Search for the cell housing the specified text and yield its (x, y) center coordinate. 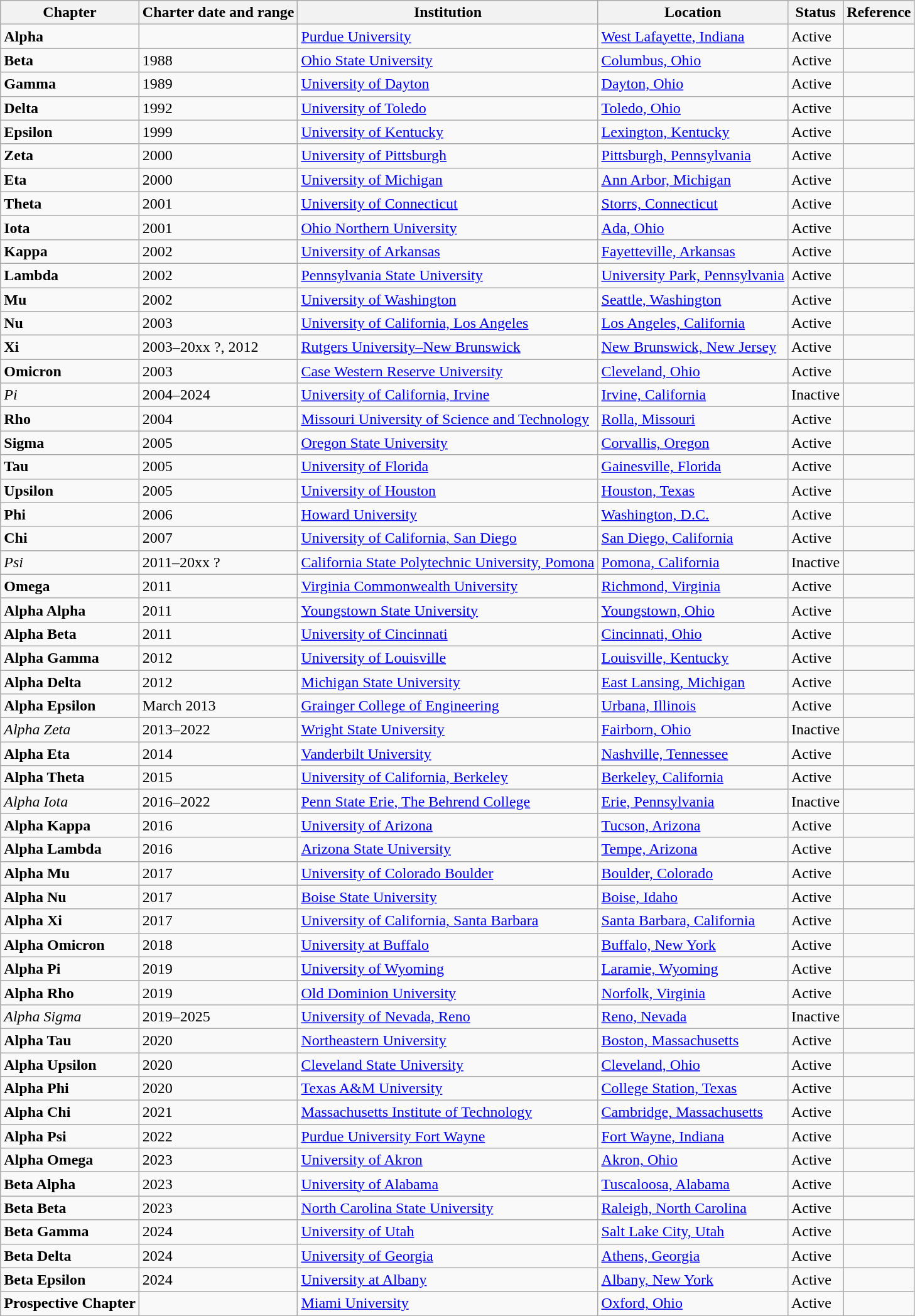
March 2013 (219, 706)
Theta (70, 204)
Rolla, Missouri (693, 419)
California State Polytechnic University, Pomona (448, 562)
College Station, Texas (693, 1089)
Vanderbilt University (448, 754)
Alpha Iota (70, 802)
Corvallis, Oregon (693, 443)
2004 (219, 419)
Boise State University (448, 897)
Northeastern University (448, 1040)
University of Georgia (448, 1256)
Beta Beta (70, 1208)
Tuscaloosa, Alabama (693, 1184)
University of Kentucky (448, 132)
University of Dayton (448, 84)
University of Cincinnati (448, 634)
Arizona State University (448, 849)
Institution (448, 13)
University of Arkansas (448, 251)
Beta Gamma (70, 1232)
Ohio Northern University (448, 227)
Youngstown, Ohio (693, 610)
University at Albany (448, 1280)
Dayton, Ohio (693, 84)
2019–2025 (219, 1016)
Status (815, 13)
Alpha Beta (70, 634)
Texas A&M University (448, 1089)
Howard University (448, 514)
Wright State University (448, 730)
University of California, Berkeley (448, 778)
1989 (219, 84)
Penn State Erie, The Behrend College (448, 802)
Alpha Kappa (70, 825)
University of Nevada, Reno (448, 1016)
University of Washington (448, 300)
Virginia Commonwealth University (448, 586)
Gamma (70, 84)
University of Louisville (448, 658)
2003–20xx ?, 2012 (219, 347)
2011–20xx ? (219, 562)
Irvine, California (693, 395)
Purdue University Fort Wayne (448, 1136)
Beta Epsilon (70, 1280)
Rho (70, 419)
Fort Wayne, Indiana (693, 1136)
Louisville, Kentucky (693, 658)
University of Akron (448, 1160)
Purdue University (448, 36)
Houston, Texas (693, 491)
Laramie, Wyoming (693, 969)
Michigan State University (448, 682)
Alpha Phi (70, 1089)
Alpha Upsilon (70, 1065)
University of Toledo (448, 108)
University of Wyoming (448, 969)
Iota (70, 227)
University of Connecticut (448, 204)
Alpha Pi (70, 969)
Albany, New York (693, 1280)
Akron, Ohio (693, 1160)
2018 (219, 945)
West Lafayette, Indiana (693, 36)
University of Alabama (448, 1184)
Grainger College of Engineering (448, 706)
Nashville, Tennessee (693, 754)
University of Michigan (448, 180)
Chi (70, 538)
University of California, Santa Barbara (448, 921)
2021 (219, 1112)
2006 (219, 514)
Charter date and range (219, 13)
Massachusetts Institute of Technology (448, 1112)
University of Utah (448, 1232)
Gainesville, Florida (693, 467)
Norfolk, Virginia (693, 992)
Ohio State University (448, 60)
Miami University (448, 1303)
Boulder, Colorado (693, 873)
Sigma (70, 443)
Omega (70, 586)
2007 (219, 538)
Alpha Mu (70, 873)
Salt Lake City, Utah (693, 1232)
Cambridge, Massachusetts (693, 1112)
2016–2022 (219, 802)
San Diego, California (693, 538)
Psi (70, 562)
Boston, Massachusetts (693, 1040)
Epsilon (70, 132)
Ada, Ohio (693, 227)
Upsilon (70, 491)
Reno, Nevada (693, 1016)
Youngstown State University (448, 610)
University of Florida (448, 467)
2014 (219, 754)
Seattle, Washington (693, 300)
Beta Alpha (70, 1184)
Pittsburgh, Pennsylvania (693, 156)
1992 (219, 108)
Rutgers University–New Brunswick (448, 347)
East Lansing, Michigan (693, 682)
Columbus, Ohio (693, 60)
Alpha Tau (70, 1040)
Pennsylvania State University (448, 275)
Xi (70, 347)
Pomona, California (693, 562)
University of California, Irvine (448, 395)
Tucson, Arizona (693, 825)
Beta Delta (70, 1256)
Fairborn, Ohio (693, 730)
Case Western Reserve University (448, 371)
Erie, Pennsylvania (693, 802)
Ann Arbor, Michigan (693, 180)
Alpha (70, 36)
Old Dominion University (448, 992)
Beta (70, 60)
Oregon State University (448, 443)
Urbana, Illinois (693, 706)
Alpha Epsilon (70, 706)
Los Angeles, California (693, 324)
Phi (70, 514)
2013–2022 (219, 730)
Santa Barbara, California (693, 921)
University of Arizona (448, 825)
Storrs, Connecticut (693, 204)
Raleigh, North Carolina (693, 1208)
Reference (879, 13)
1999 (219, 132)
Chapter (70, 13)
Alpha Theta (70, 778)
2015 (219, 778)
University of California, Los Angeles (448, 324)
Alpha Gamma (70, 658)
Alpha Alpha (70, 610)
Alpha Omega (70, 1160)
Alpha Psi (70, 1136)
Pi (70, 395)
Location (693, 13)
Toledo, Ohio (693, 108)
2004–2024 (219, 395)
Nu (70, 324)
University at Buffalo (448, 945)
Alpha Rho (70, 992)
Alpha Lambda (70, 849)
Richmond, Virginia (693, 586)
Fayetteville, Arkansas (693, 251)
Alpha Eta (70, 754)
North Carolina State University (448, 1208)
Alpha Zeta (70, 730)
Lambda (70, 275)
Berkeley, California (693, 778)
Omicron (70, 371)
Alpha Delta (70, 682)
Tau (70, 467)
Alpha Sigma (70, 1016)
Buffalo, New York (693, 945)
University of Pittsburgh (448, 156)
1988 (219, 60)
Boise, Idaho (693, 897)
Zeta (70, 156)
University Park, Pennsylvania (693, 275)
Delta (70, 108)
Prospective Chapter (70, 1303)
Mu (70, 300)
Cleveland State University (448, 1065)
Athens, Georgia (693, 1256)
Cincinnati, Ohio (693, 634)
University of Colorado Boulder (448, 873)
New Brunswick, New Jersey (693, 347)
Tempe, Arizona (693, 849)
University of Houston (448, 491)
Washington, D.C. (693, 514)
Kappa (70, 251)
University of California, San Diego (448, 538)
Alpha Xi (70, 921)
Lexington, Kentucky (693, 132)
Alpha Omicron (70, 945)
Oxford, Ohio (693, 1303)
2022 (219, 1136)
Alpha Chi (70, 1112)
Alpha Nu (70, 897)
Missouri University of Science and Technology (448, 419)
Eta (70, 180)
